Identify which cell holds the provided text, then report its [X, Y] central coordinate. 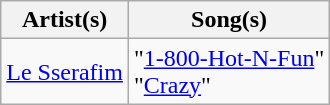
Le Sserafim [65, 72]
Song(s) [228, 20]
"1-800-Hot-N-Fun""Crazy" [228, 72]
Artist(s) [65, 20]
